Find where the given text appears and provide that cell's center as (X, Y) coordinate. 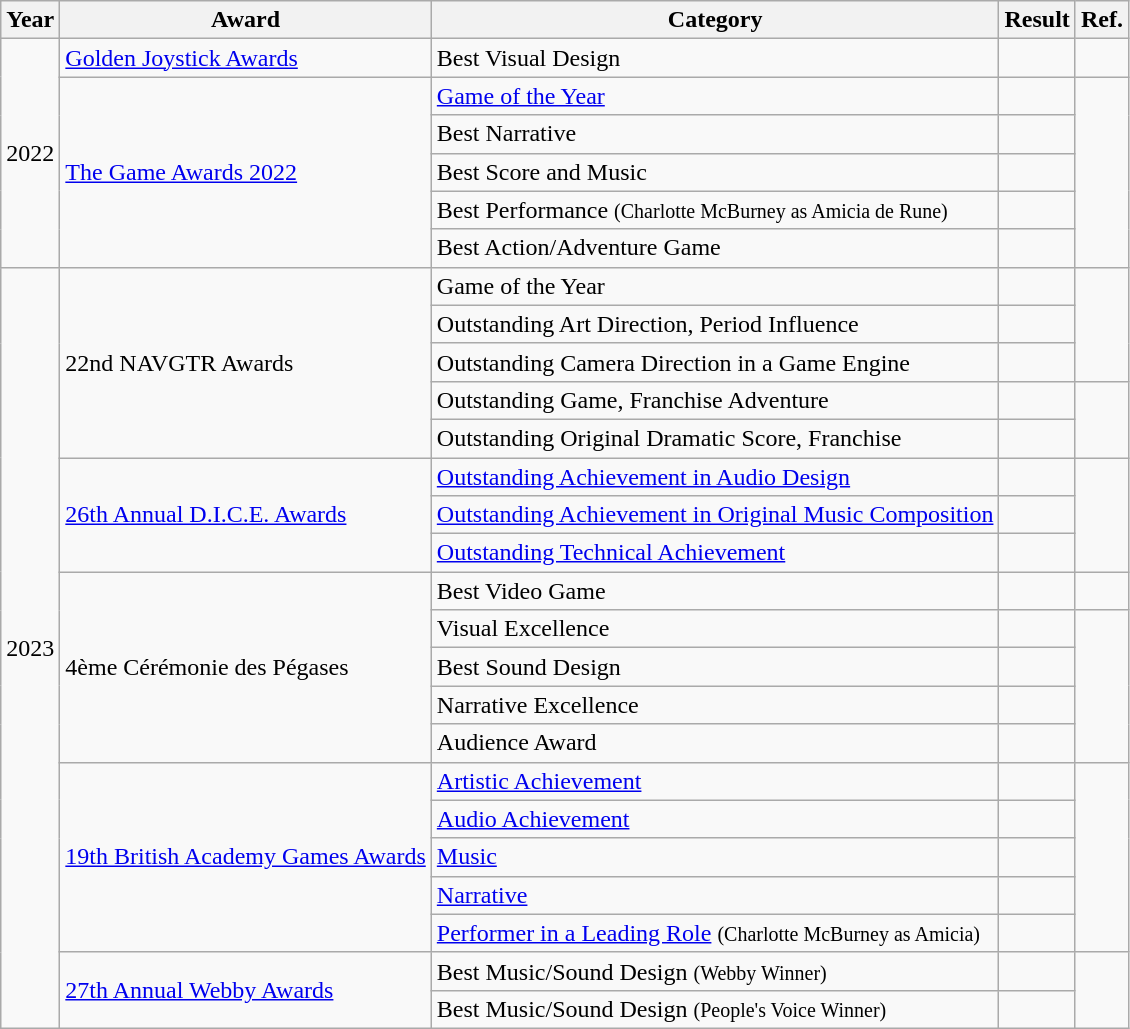
Best Sound Design (715, 667)
Best Narrative (715, 134)
Outstanding Technical Achievement (715, 553)
Narrative Excellence (715, 705)
Audio Achievement (715, 819)
Year (30, 20)
2022 (30, 153)
Narrative (715, 895)
19th British Academy Games Awards (246, 857)
Category (715, 20)
Outstanding Game, Franchise Adventure (715, 400)
Artistic Achievement (715, 781)
Outstanding Art Direction, Period Influence (715, 324)
Outstanding Original Dramatic Score, Franchise (715, 438)
Outstanding Camera Direction in a Game Engine (715, 362)
Best Music/Sound Design (Webby Winner) (715, 971)
Result (1037, 20)
Best Action/Adventure Game (715, 248)
Ref. (1102, 20)
4ème Cérémonie des Pégases (246, 667)
26th Annual D.I.C.E. Awards (246, 515)
Best Performance (Charlotte McBurney as Amicia de Rune) (715, 210)
Award (246, 20)
Best Visual Design (715, 58)
The Game Awards 2022 (246, 172)
Visual Excellence (715, 629)
Audience Award (715, 743)
Best Music/Sound Design (People's Voice Winner) (715, 1009)
Best Score and Music (715, 172)
Best Video Game (715, 591)
Golden Joystick Awards (246, 58)
2023 (30, 648)
22nd NAVGTR Awards (246, 362)
Music (715, 857)
Performer in a Leading Role (Charlotte McBurney as Amicia) (715, 933)
Outstanding Achievement in Audio Design (715, 477)
Outstanding Achievement in Original Music Composition (715, 515)
27th Annual Webby Awards (246, 990)
